Detect which cell encompasses the target text, then output its (X, Y) center coordinate. 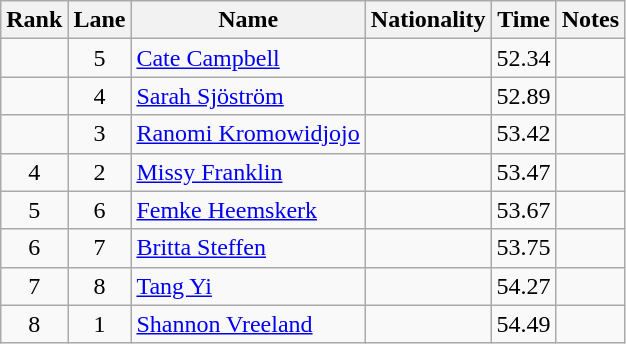
2 (100, 172)
54.49 (524, 324)
52.34 (524, 58)
53.67 (524, 210)
Sarah Sjöström (248, 96)
3 (100, 134)
54.27 (524, 286)
Shannon Vreeland (248, 324)
Britta Steffen (248, 248)
Nationality (428, 20)
Missy Franklin (248, 172)
Notes (590, 20)
Time (524, 20)
Ranomi Kromowidjojo (248, 134)
Tang Yi (248, 286)
Name (248, 20)
Rank (34, 20)
Femke Heemskerk (248, 210)
Lane (100, 20)
53.75 (524, 248)
1 (100, 324)
Cate Campbell (248, 58)
53.42 (524, 134)
53.47 (524, 172)
52.89 (524, 96)
